Scan for the cell matching the given text and deliver its [x, y] coordinate at center. 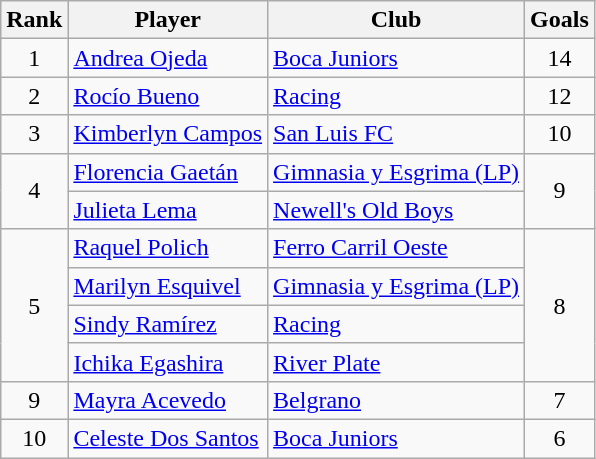
Player [168, 20]
Ferro Carril Oeste [396, 248]
Newell's Old Boys [396, 210]
Andrea Ojeda [168, 58]
Florencia Gaetán [168, 172]
Mayra Acevedo [168, 400]
Marilyn Esquivel [168, 286]
5 [34, 305]
1 [34, 58]
14 [560, 58]
Club [396, 20]
Sindy Ramírez [168, 324]
Rank [34, 20]
Celeste Dos Santos [168, 438]
4 [34, 191]
Kimberlyn Campos [168, 134]
Raquel Polich [168, 248]
3 [34, 134]
River Plate [396, 362]
Rocío Bueno [168, 96]
2 [34, 96]
7 [560, 400]
San Luis FC [396, 134]
6 [560, 438]
Ichika Egashira [168, 362]
12 [560, 96]
Belgrano [396, 400]
8 [560, 305]
Goals [560, 20]
Julieta Lema [168, 210]
